Capture the cell that displays the provided text and extract its [x, y] central coordinate. 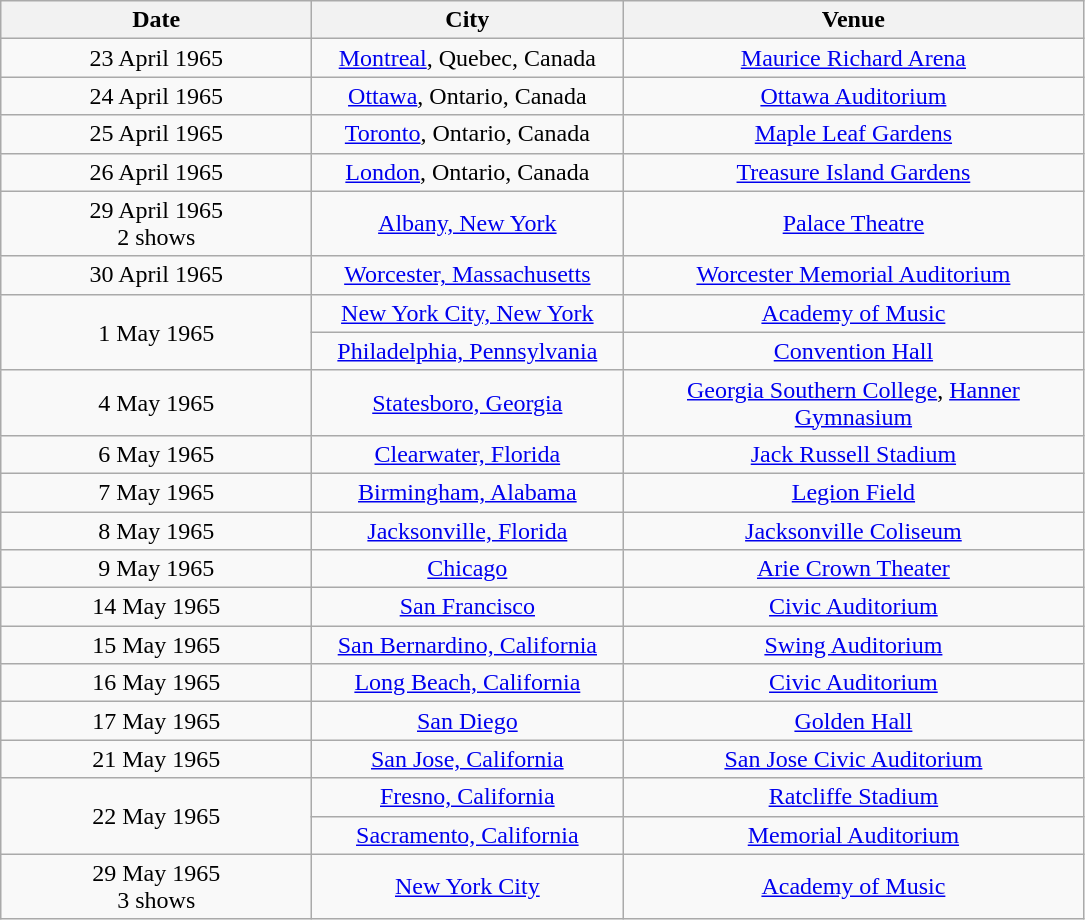
Philadelphia, Pennsylvania [468, 351]
17 May 1965 [156, 721]
Palace Theatre [854, 224]
29 May 19653 shows [156, 886]
22 May 1965 [156, 816]
San Jose, California [468, 759]
Chicago [468, 569]
San Diego [468, 721]
Sacramento, California [468, 835]
Long Beach, California [468, 683]
Maple Leaf Gardens [854, 134]
8 May 1965 [156, 531]
Memorial Auditorium [854, 835]
23 April 1965 [156, 58]
Jacksonville, Florida [468, 531]
29 April 19652 shows [156, 224]
1 May 1965 [156, 332]
9 May 1965 [156, 569]
Worcester Memorial Auditorium [854, 275]
London, Ontario, Canada [468, 172]
14 May 1965 [156, 607]
Ottawa, Ontario, Canada [468, 96]
San Bernardino, California [468, 645]
Fresno, California [468, 797]
Treasure Island Gardens [854, 172]
26 April 1965 [156, 172]
San Francisco [468, 607]
Toronto, Ontario, Canada [468, 134]
Convention Hall [854, 351]
Arie Crown Theater [854, 569]
15 May 1965 [156, 645]
City [468, 20]
New York City [468, 886]
Albany, New York [468, 224]
Birmingham, Alabama [468, 492]
Ratcliffe Stadium [854, 797]
Venue [854, 20]
16 May 1965 [156, 683]
Maurice Richard Arena [854, 58]
Date [156, 20]
Jack Russell Stadium [854, 454]
Golden Hall [854, 721]
Ottawa Auditorium [854, 96]
Legion Field [854, 492]
25 April 1965 [156, 134]
30 April 1965 [156, 275]
Statesboro, Georgia [468, 402]
Montreal, Quebec, Canada [468, 58]
4 May 1965 [156, 402]
San Jose Civic Auditorium [854, 759]
New York City, New York [468, 313]
7 May 1965 [156, 492]
Worcester, Massachusetts [468, 275]
21 May 1965 [156, 759]
24 April 1965 [156, 96]
Swing Auditorium [854, 645]
Clearwater, Florida [468, 454]
6 May 1965 [156, 454]
Jacksonville Coliseum [854, 531]
Georgia Southern College, Hanner Gymnasium [854, 402]
